Search for the cell housing the specified text and yield its [x, y] center coordinate. 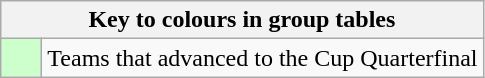
Key to colours in group tables [242, 20]
Teams that advanced to the Cup Quarterfinal [262, 58]
